Output the [x, y] coordinate of the center of the cell containing the given text.  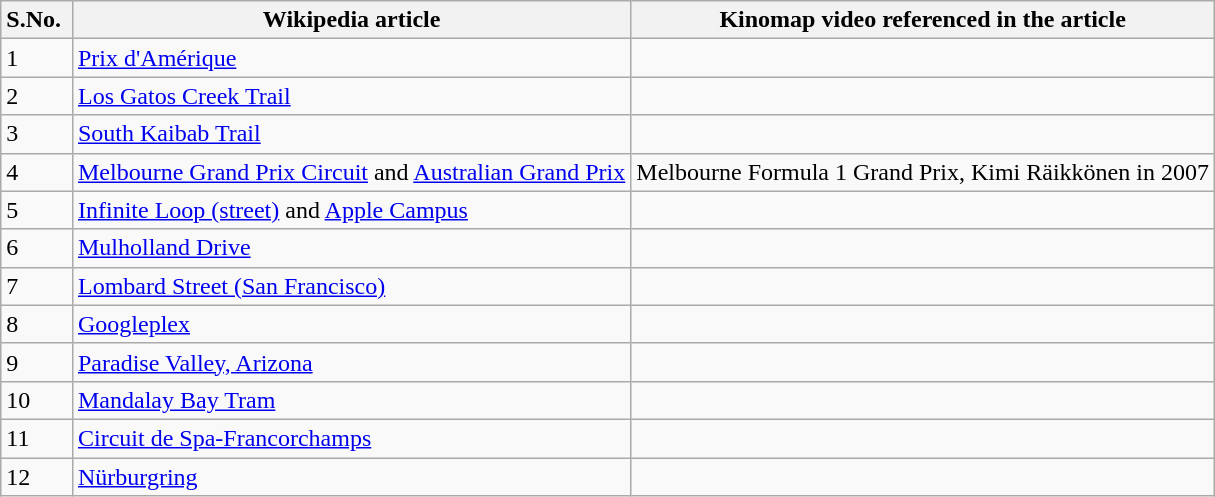
Melbourne Grand Prix Circuit and Australian Grand Prix [351, 172]
Los Gatos Creek Trail [351, 96]
South Kaibab Trail [351, 134]
12 [37, 477]
1 [37, 58]
Lombard Street (San Francisco) [351, 286]
Nürburgring [351, 477]
8 [37, 324]
2 [37, 96]
Circuit de Spa-Francorchamps [351, 438]
6 [37, 248]
Infinite Loop (street) and Apple Campus [351, 210]
7 [37, 286]
11 [37, 438]
9 [37, 362]
5 [37, 210]
Melbourne Formula 1 Grand Prix, Kimi Räikkönen in 2007 [923, 172]
S.No. [37, 20]
Googleplex [351, 324]
Wikipedia article [351, 20]
Mulholland Drive [351, 248]
4 [37, 172]
Prix d'Amérique [351, 58]
Paradise Valley, Arizona [351, 362]
Mandalay Bay Tram [351, 400]
3 [37, 134]
10 [37, 400]
Kinomap video referenced in the article [923, 20]
